Extract the (X, Y) coordinate from the center of the cell holding the provided text.  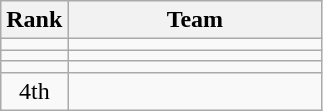
4th (34, 91)
Team (195, 20)
Rank (34, 20)
